For the text-containing cell, return its midpoint in [X, Y] coordinate format. 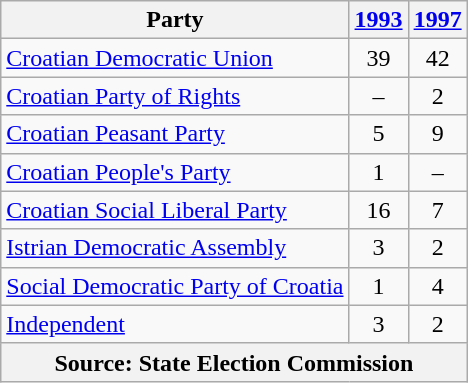
1997 [438, 20]
Party [175, 20]
1993 [378, 20]
16 [378, 210]
4 [438, 286]
42 [438, 58]
Croatian Party of Rights [175, 96]
Istrian Democratic Assembly [175, 248]
Croatian Peasant Party [175, 134]
Source: State Election Commission [234, 362]
9 [438, 134]
Independent [175, 324]
Social Democratic Party of Croatia [175, 286]
5 [378, 134]
Croatian People's Party [175, 172]
Croatian Democratic Union [175, 58]
Croatian Social Liberal Party [175, 210]
39 [378, 58]
7 [438, 210]
